Provide the (x, y) coordinate of the cell's center where the given text is located.  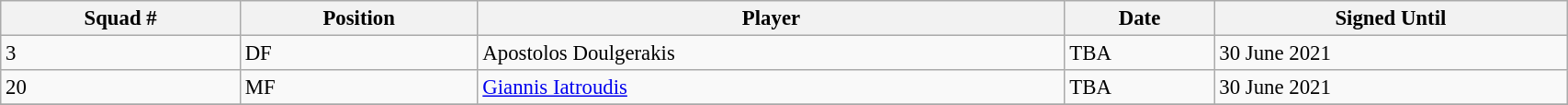
Apostolos Doulgerakis (772, 53)
3 (121, 53)
DF (358, 53)
MF (358, 87)
Signed Until (1391, 18)
Position (358, 18)
20 (121, 87)
Date (1139, 18)
Squad # (121, 18)
Giannis Iatroudis (772, 87)
Player (772, 18)
